Capture the cell that displays the provided text and extract its [X, Y] central coordinate. 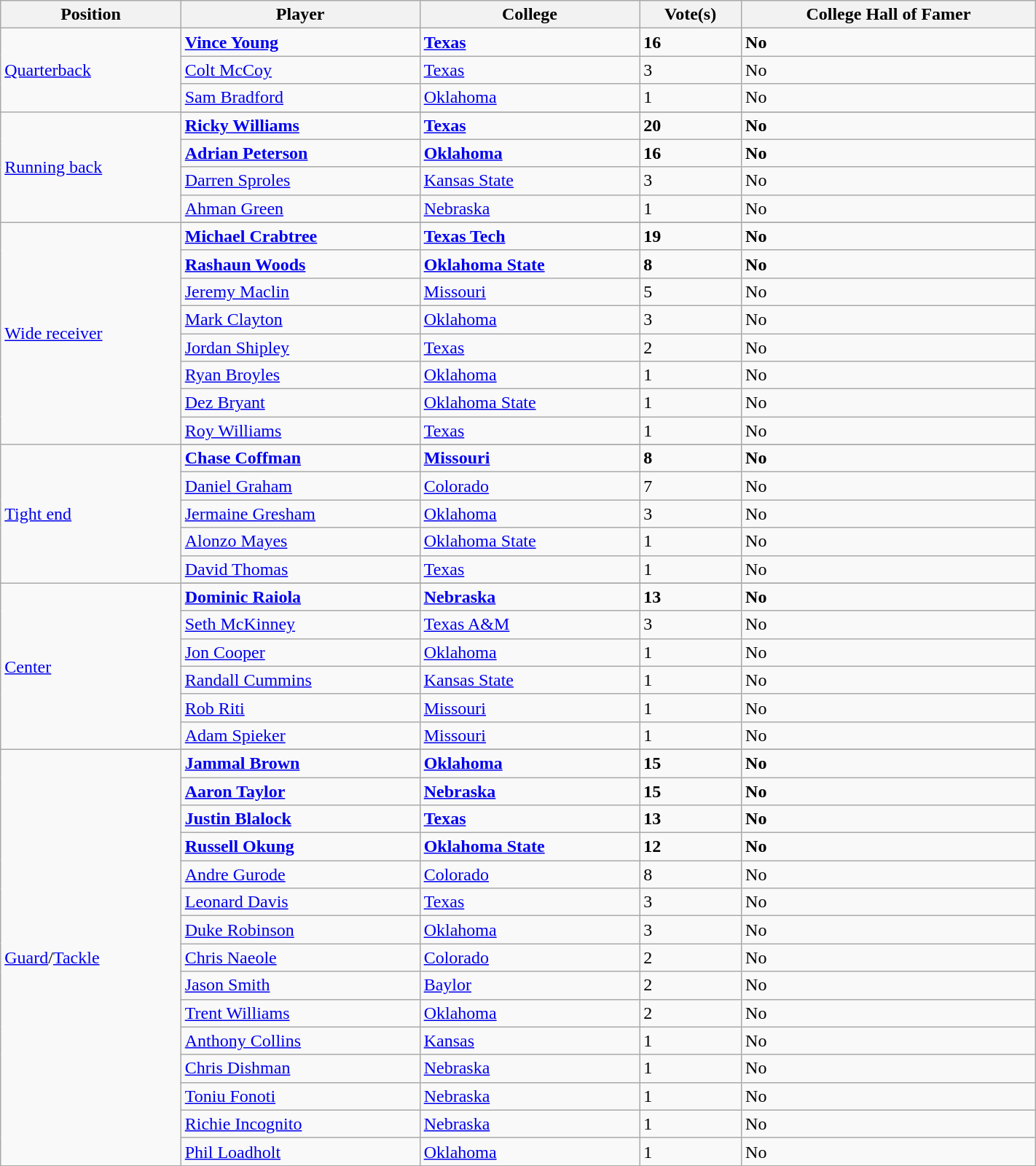
Alonzo Mayes [300, 541]
Andre Gurode [300, 874]
Trent Williams [300, 1013]
Jammal Brown [300, 763]
Mark Clayton [300, 319]
Toniu Fonoti [300, 1096]
Justin Blalock [300, 819]
Jeremy Maclin [300, 291]
Colt McCoy [300, 70]
Texas Tech [530, 236]
Chase Coffman [300, 458]
Adam Spieker [300, 735]
Tight end [90, 514]
Leonard Davis [300, 902]
David Thomas [300, 569]
Dominic Raiola [300, 597]
12 [691, 847]
Duke Robinson [300, 930]
5 [691, 291]
Vince Young [300, 42]
Jon Cooper [300, 652]
Aaron Taylor [300, 791]
Ahman Green [300, 208]
7 [691, 486]
Running back [90, 167]
Anthony Collins [300, 1041]
Sam Bradford [300, 98]
Jason Smith [300, 985]
Randall Cummins [300, 680]
Player [300, 15]
Roy Williams [300, 431]
Vote(s) [691, 15]
Seth McKinney [300, 625]
Ryan Broyles [300, 375]
Dez Bryant [300, 403]
Guard/Tackle [90, 958]
Chris Naeole [300, 958]
Daniel Graham [300, 486]
Quarterback [90, 70]
Richie Incognito [300, 1124]
Rob Riti [300, 708]
Baylor [530, 985]
Wide receiver [90, 333]
Phil Loadholt [300, 1151]
Center [90, 666]
20 [691, 125]
College [530, 15]
Kansas [530, 1041]
Russell Okung [300, 847]
Jermaine Gresham [300, 514]
Jordan Shipley [300, 348]
19 [691, 236]
Position [90, 15]
Texas A&M [530, 625]
Ricky Williams [300, 125]
Adrian Peterson [300, 153]
Michael Crabtree [300, 236]
Darren Sproles [300, 181]
Chris Dishman [300, 1068]
Rashaun Woods [300, 264]
College Hall of Famer [889, 15]
